Scan for the cell matching the given text and deliver its (x, y) coordinate at center. 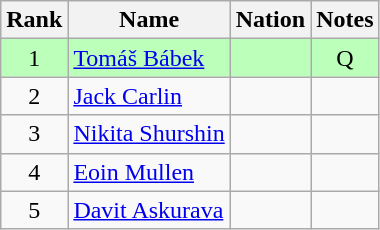
4 (34, 172)
Tomáš Bábek (149, 58)
Rank (34, 20)
2 (34, 96)
5 (34, 210)
1 (34, 58)
3 (34, 134)
Davit Askurava (149, 210)
Q (345, 58)
Eoin Mullen (149, 172)
Jack Carlin (149, 96)
Name (149, 20)
Nikita Shurshin (149, 134)
Nation (270, 20)
Notes (345, 20)
